Provide the [x, y] coordinate of the cell's center where the given text is located.  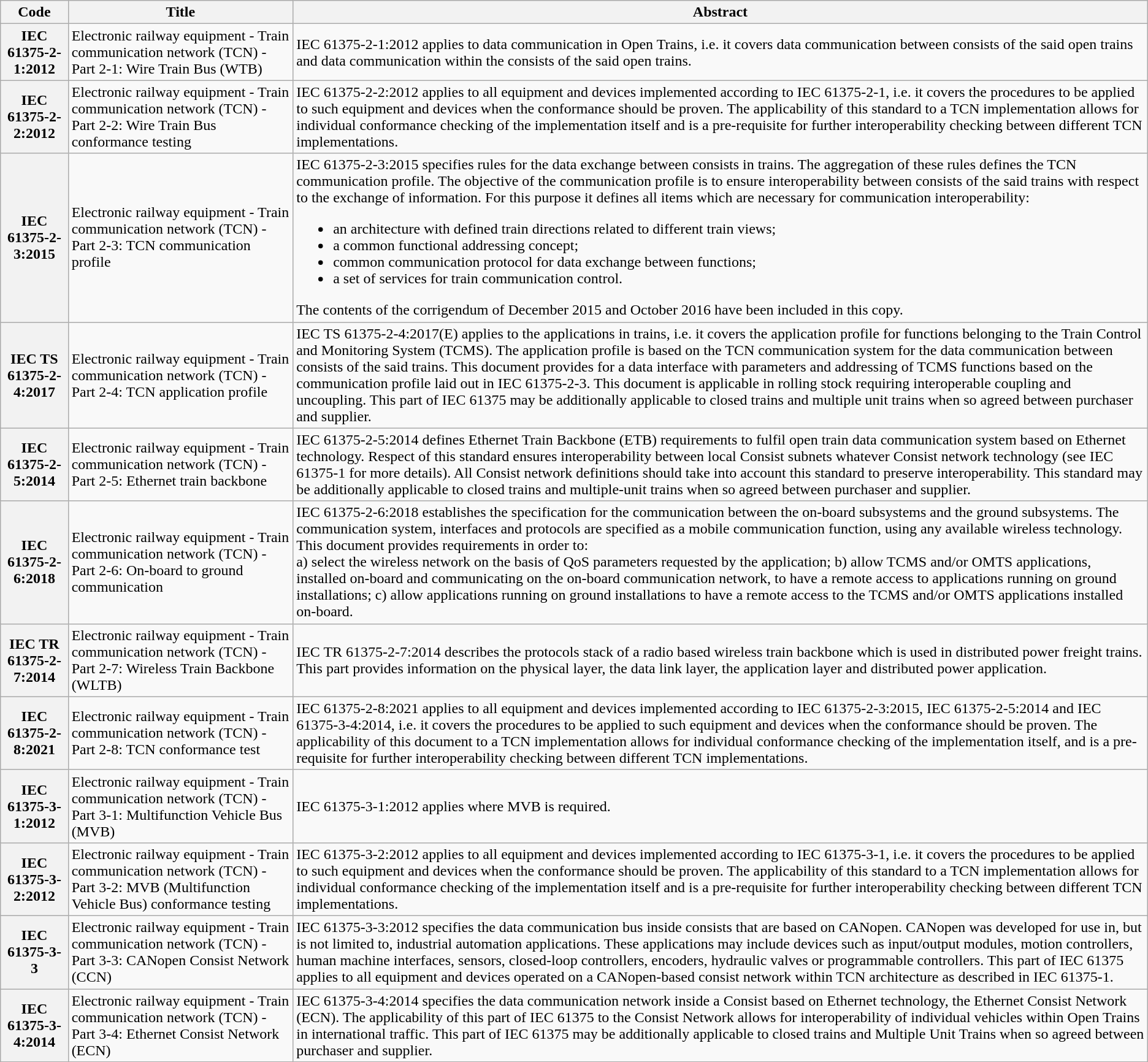
Title [180, 12]
Electronic railway equipment - Train communication network (TCN) - Part 3-3: CANopen Consist Network (CCN) [180, 952]
Code [34, 12]
Electronic railway equipment - Train communication network (TCN) - Part 3-2: MVB (Multifunction Vehicle Bus) conformance testing [180, 879]
Electronic railway equipment - Train communication network (TCN) - Part 3-1: Multifunction Vehicle Bus (MVB) [180, 806]
IEC 61375-2-5:2014 [34, 465]
IEC 61375-2-8:2021 [34, 733]
Electronic railway equipment - Train communication network (TCN) - Part 2-4: TCN application profile [180, 375]
Electronic railway equipment - Train communication network (TCN) - Part 3-4: Ethernet Consist Network (ECN) [180, 1025]
Electronic railway equipment - Train communication network (TCN) - Part 2-7: Wireless Train Backbone (WLTB) [180, 660]
Abstract [721, 12]
Electronic railway equipment - Train communication network (TCN) - Part 2-1: Wire Train Bus (WTB) [180, 52]
IEC 61375-2-6:2018 [34, 562]
IEC 61375-2-1:2012 [34, 52]
Electronic railway equipment - Train communication network (TCN) - Part 2-2: Wire Train Bus conformance testing [180, 117]
Electronic railway equipment - Train communication network (TCN) - Part 2-8: TCN conformance test [180, 733]
Electronic railway equipment - Train communication network (TCN) - Part 2-5: Ethernet train backbone [180, 465]
Electronic railway equipment - Train communication network (TCN) - Part 2-6: On-board to ground communication [180, 562]
IEC TR 61375-2-7:2014 [34, 660]
IEC 61375-2-3:2015 [34, 238]
IEC 61375-2-2:2012 [34, 117]
IEC 61375-3-1:2012 applies where MVB is required. [721, 806]
IEC TS 61375-2-4:2017 [34, 375]
IEC 61375-3-1:2012 [34, 806]
IEC 61375-3-3 [34, 952]
Electronic railway equipment - Train communication network (TCN) - Part 2-3: TCN communication profile [180, 238]
IEC 61375-3-2:2012 [34, 879]
IEC 61375-3-4:2014 [34, 1025]
